Return (X, Y) of the center of cell containing provided text 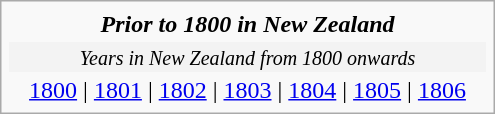
Years in New Zealand from 1800 onwards (247, 57)
Prior to 1800 in New Zealand (247, 24)
1800 | 1801 | 1802 | 1803 | 1804 | 1805 | 1806 (247, 90)
